Identify which cell holds the provided text, then report its [x, y] central coordinate. 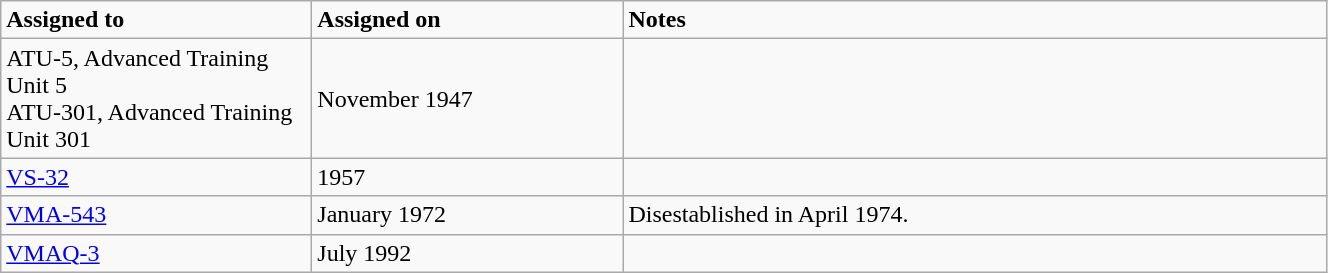
ATU-5, Advanced Training Unit 5ATU-301, Advanced Training Unit 301 [156, 98]
July 1992 [468, 253]
VS-32 [156, 177]
November 1947 [468, 98]
VMA-543 [156, 215]
Assigned to [156, 20]
VMAQ-3 [156, 253]
Notes [975, 20]
Assigned on [468, 20]
January 1972 [468, 215]
1957 [468, 177]
Disestablished in April 1974. [975, 215]
